Identify which cell holds the provided text, then report its (x, y) central coordinate. 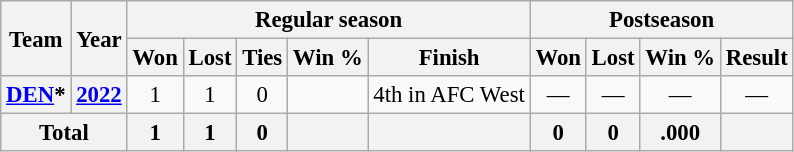
Regular season (328, 20)
2022 (99, 95)
Postseason (662, 20)
Team (36, 38)
Finish (449, 58)
Result (756, 58)
Ties (262, 58)
.000 (680, 133)
4th in AFC West (449, 95)
Year (99, 38)
DEN* (36, 95)
Total (64, 133)
